Return the [x, y] coordinate for the center point of the cell that contains the specified text.  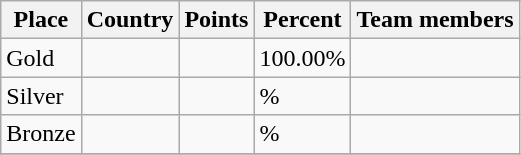
100.00% [302, 58]
Gold [41, 58]
Percent [302, 20]
Points [216, 20]
Silver [41, 96]
Bronze [41, 134]
Country [130, 20]
Team members [435, 20]
Place [41, 20]
